Locate the cell with the specified text and output its [x, y] center coordinate. 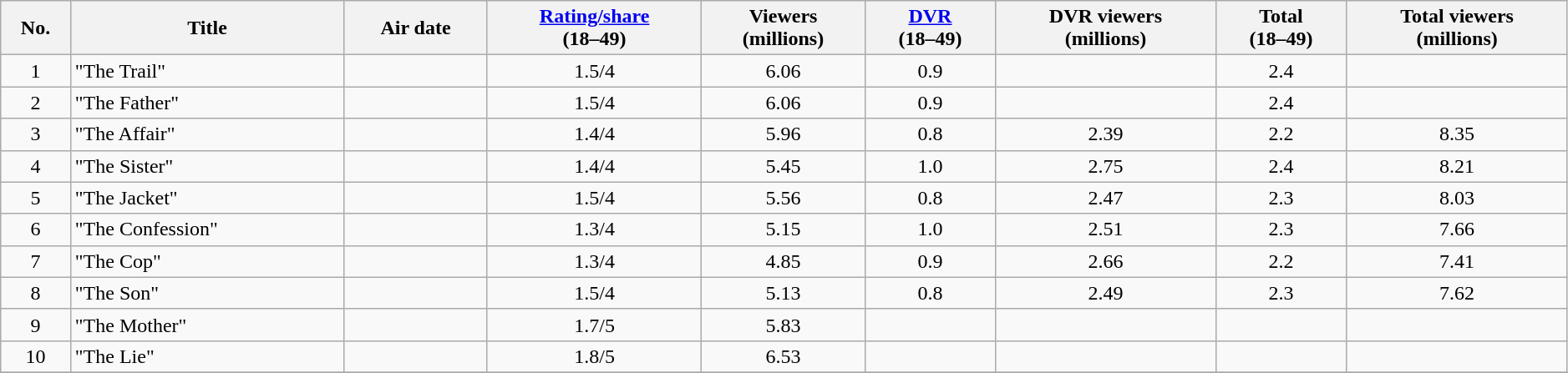
"The Affair" [207, 134]
"The Father" [207, 103]
DVR(18–49) [931, 28]
6 [36, 229]
2.75 [1106, 166]
5.56 [784, 198]
1 [36, 71]
4 [36, 166]
2 [36, 103]
"The Son" [207, 293]
5.96 [784, 134]
Total(18–49) [1281, 28]
No. [36, 28]
"The Trail" [207, 71]
5.45 [784, 166]
7.66 [1457, 229]
5.13 [784, 293]
2.47 [1106, 198]
7.41 [1457, 261]
10 [36, 356]
2.66 [1106, 261]
8.21 [1457, 166]
Rating/share(18–49) [595, 28]
8.35 [1457, 134]
3 [36, 134]
2.49 [1106, 293]
7 [36, 261]
Title [207, 28]
"The Jacket" [207, 198]
"The Sister" [207, 166]
Viewers(millions) [784, 28]
5.83 [784, 325]
1.7/5 [595, 325]
5 [36, 198]
DVR viewers(millions) [1106, 28]
"The Cop" [207, 261]
4.85 [784, 261]
Total viewers(millions) [1457, 28]
8.03 [1457, 198]
"The Lie" [207, 356]
7.62 [1457, 293]
"The Mother" [207, 325]
6.53 [784, 356]
"The Confession" [207, 229]
5.15 [784, 229]
Air date [416, 28]
2.39 [1106, 134]
1.8/5 [595, 356]
9 [36, 325]
2.51 [1106, 229]
8 [36, 293]
